Return the [X, Y] coordinate for the center point of the cell that contains the specified text.  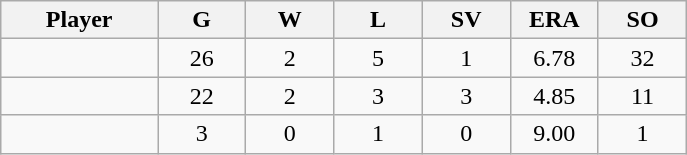
L [378, 20]
SV [466, 20]
32 [642, 58]
G [202, 20]
ERA [554, 20]
4.85 [554, 96]
6.78 [554, 58]
11 [642, 96]
W [290, 20]
SO [642, 20]
Player [80, 20]
9.00 [554, 134]
26 [202, 58]
5 [378, 58]
22 [202, 96]
